Search for the cell housing the specified text and yield its [X, Y] center coordinate. 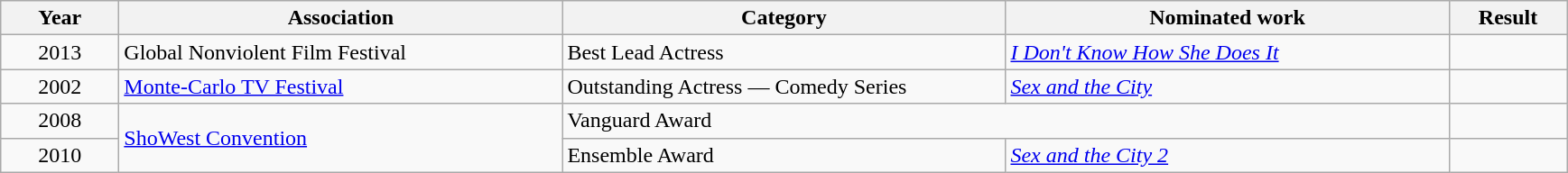
Outstanding Actress — Comedy Series [784, 86]
2013 [60, 52]
Year [60, 18]
2002 [60, 86]
Vanguard Award [1006, 121]
Sex and the City [1228, 86]
Result [1508, 18]
Nominated work [1228, 18]
Monte-Carlo TV Festival [341, 86]
Global Nonviolent Film Festival [341, 52]
2010 [60, 155]
I Don't Know How She Does It [1228, 52]
ShoWest Convention [341, 138]
Category [784, 18]
Association [341, 18]
Sex and the City 2 [1228, 155]
Best Lead Actress [784, 52]
2008 [60, 121]
Ensemble Award [784, 155]
